Determine the [X, Y] coordinate at the center of the cell enclosing the given text.  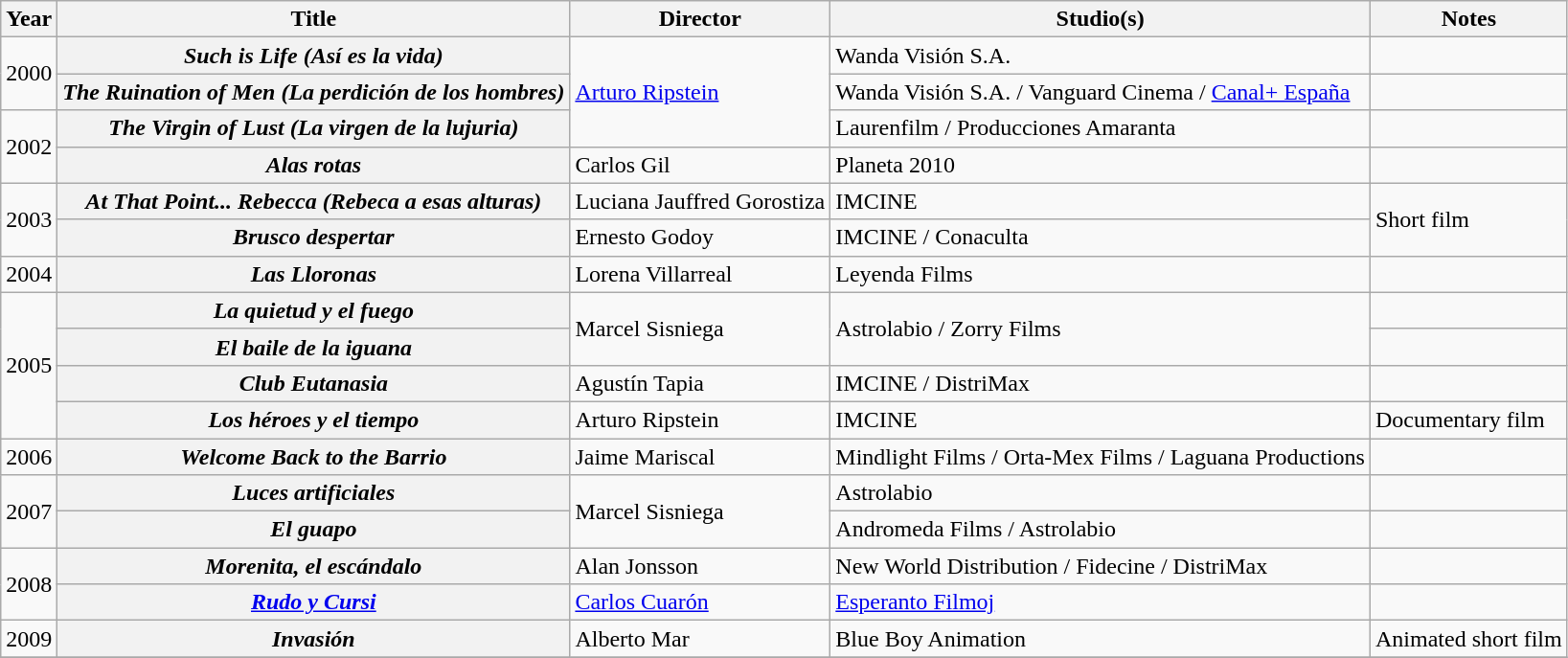
El baile de la iguana [314, 347]
Carlos Gil [700, 165]
Las Lloronas [314, 274]
IMCINE / Conaculta [1101, 238]
Leyenda Films [1101, 274]
Carlos Cuarón [700, 602]
2004 [29, 274]
Animated short film [1468, 639]
Alberto Mar [700, 639]
Rudo y Cursi [314, 602]
Ernesto Godoy [700, 238]
Jaime Mariscal [700, 457]
Welcome Back to the Barrio [314, 457]
IMCINE / DistriMax [1101, 383]
Alan Jonsson [700, 566]
At That Point... Rebecca (Rebeca a esas alturas) [314, 201]
Esperanto Filmoj [1101, 602]
The Virgin of Lust (La virgen de la lujuria) [314, 128]
Luciana Jauffred Gorostiza [700, 201]
Astrolabio [1101, 493]
2005 [29, 365]
The Ruination of Men (La perdición de los hombres) [314, 92]
New World Distribution / Fidecine / DistriMax [1101, 566]
Alas rotas [314, 165]
Documentary film [1468, 420]
Brusco despertar [314, 238]
Year [29, 19]
El guapo [314, 530]
Such is Life (Así es la vida) [314, 56]
Blue Boy Animation [1101, 639]
Wanda Visión S.A. [1101, 56]
Astrolabio / Zorry Films [1101, 329]
Short film [1468, 219]
Club Eutanasia [314, 383]
Morenita, el escándalo [314, 566]
Los héroes y el tiempo [314, 420]
Andromeda Films / Astrolabio [1101, 530]
Mindlight Films / Orta-Mex Films / Laguana Productions [1101, 457]
Agustín Tapia [700, 383]
Laurenfilm / Producciones Amaranta [1101, 128]
Lorena Villarreal [700, 274]
Planeta 2010 [1101, 165]
2006 [29, 457]
2007 [29, 511]
2009 [29, 639]
Studio(s) [1101, 19]
2003 [29, 219]
Luces artificiales [314, 493]
Director [700, 19]
La quietud y el fuego [314, 310]
Wanda Visión S.A. / Vanguard Cinema / Canal+ España [1101, 92]
2008 [29, 584]
2000 [29, 74]
2002 [29, 147]
Invasión [314, 639]
Notes [1468, 19]
Title [314, 19]
